Pinpoint the cell where the given text exists, returning its (X, Y) midpoint coordinate. 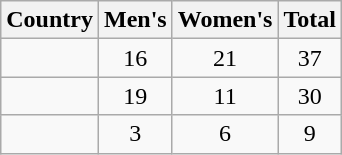
Country (50, 20)
Men's (135, 20)
19 (135, 96)
21 (225, 58)
30 (310, 96)
6 (225, 134)
16 (135, 58)
9 (310, 134)
Women's (225, 20)
37 (310, 58)
Total (310, 20)
3 (135, 134)
11 (225, 96)
